Capture the cell that displays the provided text and extract its (x, y) central coordinate. 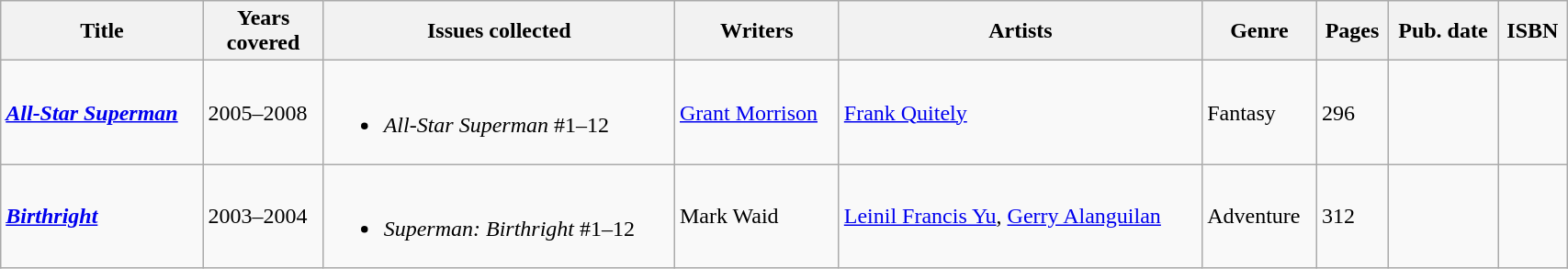
Genre (1260, 31)
ISBN (1532, 31)
Superman: Birthright #1–12 (499, 217)
Frank Quitely (1020, 112)
All-Star Superman #1–12 (499, 112)
Issues collected (499, 31)
All-Star Superman (102, 112)
Writers (757, 31)
Birthright (102, 217)
Adventure (1260, 217)
Fantasy (1260, 112)
296 (1352, 112)
Pub. date (1443, 31)
Grant Morrison (757, 112)
Artists (1020, 31)
Title (102, 31)
Mark Waid (757, 217)
Leinil Francis Yu, Gerry Alanguilan (1020, 217)
312 (1352, 217)
2003–2004 (263, 217)
2005–2008 (263, 112)
Years covered (263, 31)
Pages (1352, 31)
